Provide the (x, y) coordinate of the cell's center where the given text is located.  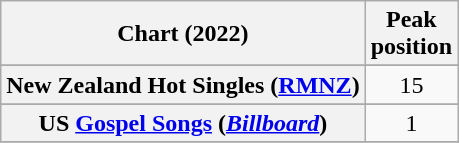
Peakposition (411, 34)
1 (411, 123)
New Zealand Hot Singles (RMNZ) (183, 85)
15 (411, 85)
Chart (2022) (183, 34)
US Gospel Songs (Billboard) (183, 123)
